Locate the cell with the specified text and output its (x, y) center coordinate. 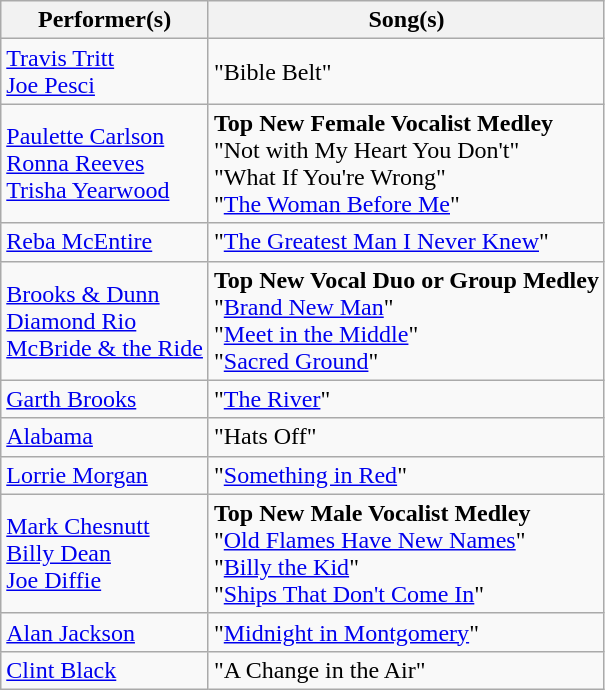
Top New Female Vocalist Medley"Not with My Heart You Don't""What If You're Wrong""The Woman Before Me" (406, 164)
Top New Male Vocalist Medley"Old Flames Have New Names""Billy the Kid""Ships That Don't Come In" (406, 554)
"Hats Off" (406, 437)
Travis TrittJoe Pesci (105, 72)
Top New Vocal Duo or Group Medley"Brand New Man""Meet in the Middle""Sacred Ground" (406, 320)
"The Greatest Man I Never Knew" (406, 242)
"The River" (406, 399)
Paulette CarlsonRonna ReevesTrisha Yearwood (105, 164)
Lorrie Morgan (105, 475)
Mark ChesnuttBilly DeanJoe Diffie (105, 554)
Alabama (105, 437)
"Something in Red" (406, 475)
Brooks & DunnDiamond RioMcBride & the Ride (105, 320)
"A Change in the Air" (406, 670)
"Bible Belt" (406, 72)
Alan Jackson (105, 632)
"Midnight in Montgomery" (406, 632)
Song(s) (406, 20)
Garth Brooks (105, 399)
Performer(s) (105, 20)
Clint Black (105, 670)
Reba McEntire (105, 242)
